Output the [X, Y] coordinate of the center of the cell containing the given text.  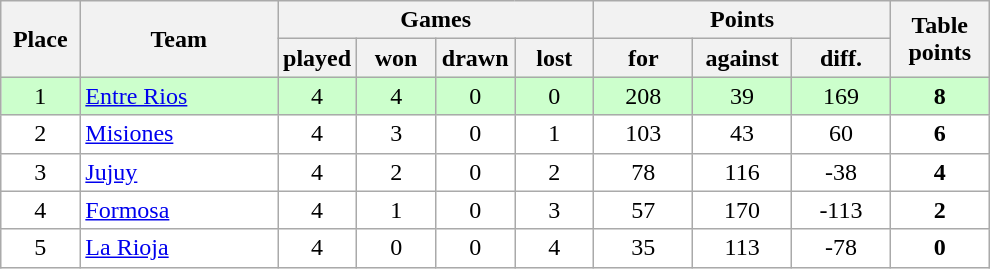
Formosa [179, 210]
60 [842, 134]
8 [940, 96]
78 [644, 172]
Place [40, 39]
116 [742, 172]
Team [179, 39]
Jujuy [179, 172]
43 [742, 134]
Entre Rios [179, 96]
won [396, 58]
Games [436, 20]
for [644, 58]
Points [742, 20]
diff. [842, 58]
57 [644, 210]
La Rioja [179, 248]
35 [644, 248]
Misiones [179, 134]
Tablepoints [940, 39]
208 [644, 96]
5 [40, 248]
-78 [842, 248]
169 [842, 96]
170 [742, 210]
-113 [842, 210]
6 [940, 134]
lost [554, 58]
103 [644, 134]
-38 [842, 172]
played [318, 58]
drawn [476, 58]
113 [742, 248]
against [742, 58]
39 [742, 96]
